Find where the given text appears and provide that cell's center as (X, Y) coordinate. 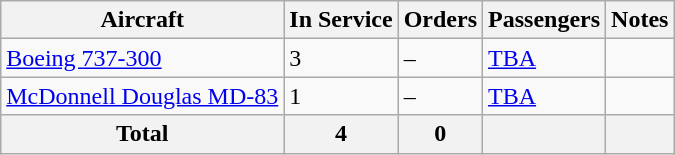
0 (440, 134)
1 (341, 96)
Aircraft (142, 20)
Orders (440, 20)
3 (341, 58)
Passengers (544, 20)
Boeing 737-300 (142, 58)
In Service (341, 20)
Total (142, 134)
4 (341, 134)
Notes (640, 20)
McDonnell Douglas MD-83 (142, 96)
